Find where the given text appears and provide that cell's center as [X, Y] coordinate. 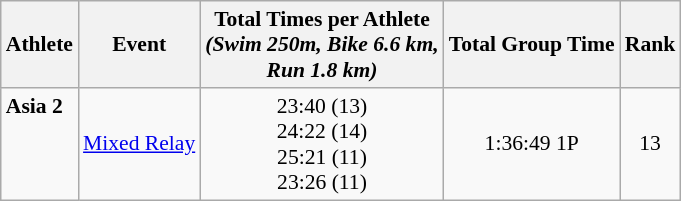
Total Times per Athlete (Swim 250m, Bike 6.6 km, Run 1.8 km) [322, 44]
23:40 (13)24:22 (14)25:21 (11)23:26 (11) [322, 144]
Asia 2 [40, 144]
Event [139, 44]
Mixed Relay [139, 144]
13 [650, 144]
1:36:49 1P [532, 144]
Total Group Time [532, 44]
Athlete [40, 44]
Rank [650, 44]
